Provide the [x, y] coordinate of the cell's center where the given text is located.  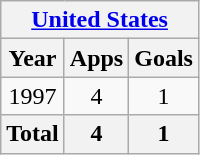
Goals [164, 58]
Apps [96, 58]
United States [100, 20]
Year [33, 58]
Total [33, 134]
1997 [33, 96]
